Pinpoint the cell where the given text exists, returning its (X, Y) midpoint coordinate. 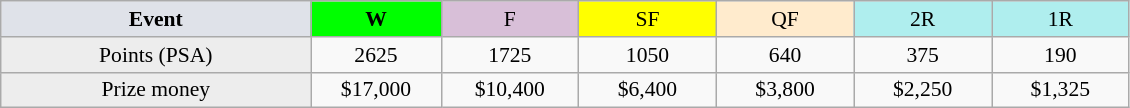
W (376, 19)
640 (785, 55)
QF (785, 19)
$17,000 (376, 90)
Points (PSA) (156, 55)
1725 (510, 55)
2R (923, 19)
$3,800 (785, 90)
Event (156, 19)
1050 (648, 55)
$1,325 (1061, 90)
1R (1061, 19)
Prize money (156, 90)
190 (1061, 55)
2625 (376, 55)
$6,400 (648, 90)
F (510, 19)
375 (923, 55)
$10,400 (510, 90)
$2,250 (923, 90)
SF (648, 19)
